Scan for the cell matching the given text and deliver its [X, Y] coordinate at center. 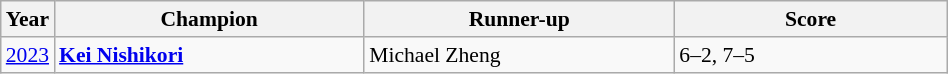
Champion [209, 19]
Runner-up [519, 19]
Kei Nishikori [209, 55]
Michael Zheng [519, 55]
Year [28, 19]
6–2, 7–5 [810, 55]
Score [810, 19]
2023 [28, 55]
